Scan for the cell matching the given text and deliver its (x, y) coordinate at center. 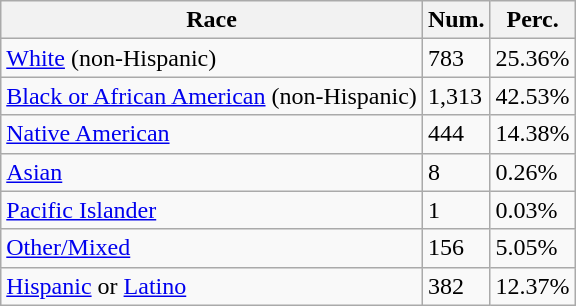
White (non-Hispanic) (212, 58)
5.05% (532, 248)
382 (456, 286)
1 (456, 210)
42.53% (532, 96)
14.38% (532, 134)
Native American (212, 134)
Hispanic or Latino (212, 286)
Num. (456, 20)
Race (212, 20)
444 (456, 134)
0.03% (532, 210)
783 (456, 58)
Asian (212, 172)
8 (456, 172)
25.36% (532, 58)
Other/Mixed (212, 248)
12.37% (532, 286)
1,313 (456, 96)
Black or African American (non-Hispanic) (212, 96)
Pacific Islander (212, 210)
Perc. (532, 20)
156 (456, 248)
0.26% (532, 172)
